Provide the (x, y) coordinate of the cell's center where the given text is located.  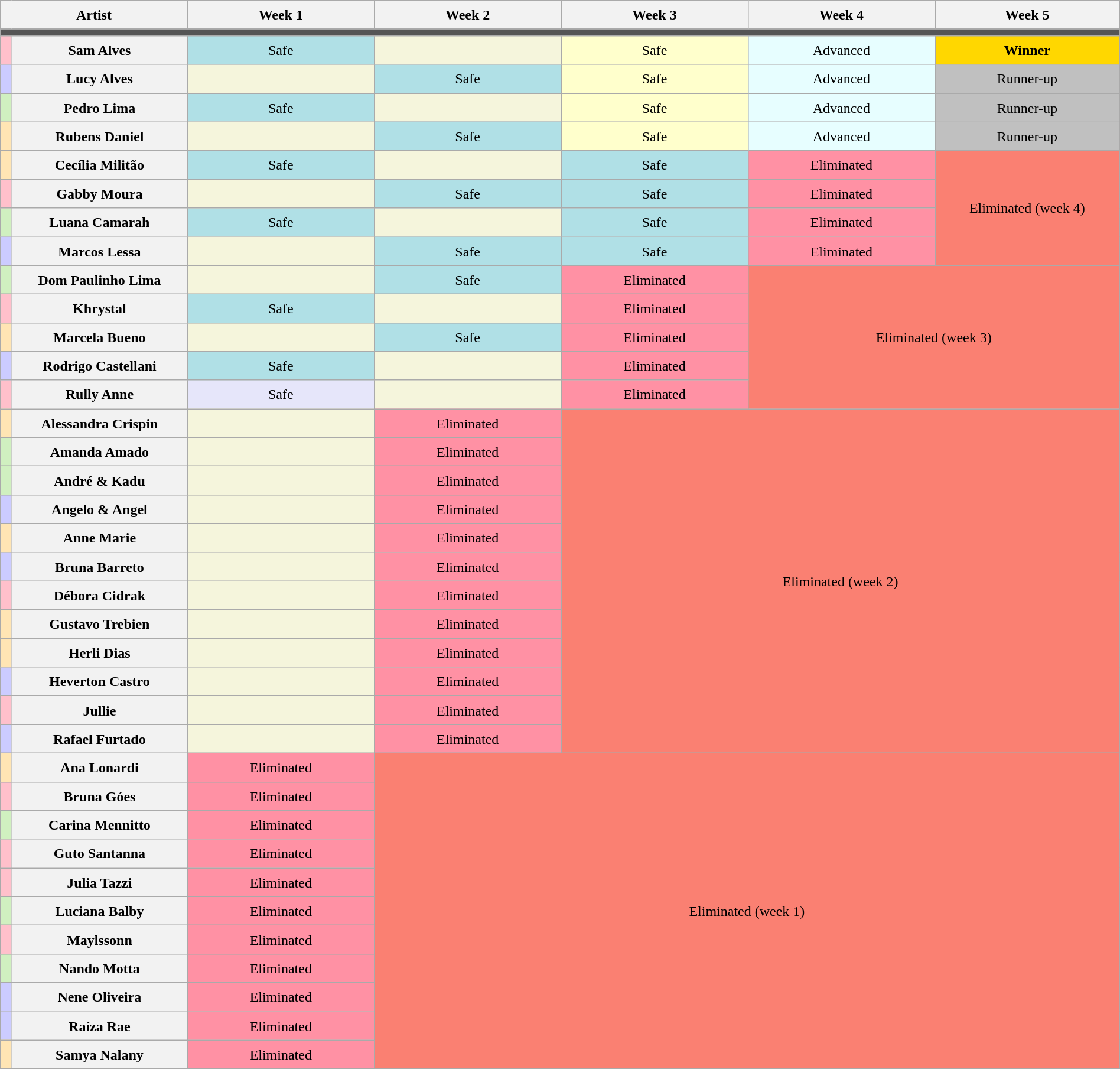
Pedro Lima (99, 108)
Week 3 (655, 15)
Lucy Alves (99, 79)
Raíza Rae (99, 1026)
Anne Marie (99, 538)
Eliminated (week 3) (933, 337)
Samya Nalany (99, 1054)
Maylssonn (99, 940)
Amanda Amado (99, 451)
Angelo & Angel (99, 509)
Week 1 (281, 15)
Rully Anne (99, 395)
Jullie (99, 710)
Bruna Góes (99, 797)
Carina Mennitto (99, 825)
Gustavo Trebien (99, 624)
Cecília Militão (99, 165)
Dom Paulinho Lima (99, 280)
Marcos Lessa (99, 251)
Khrystal (99, 308)
Bruna Barreto (99, 566)
Julia Tazzi (99, 883)
Rodrigo Castellani (99, 366)
Gabby Moura (99, 194)
Eliminated (week 2) (840, 581)
Sam Alves (99, 50)
Guto Santanna (99, 853)
Nando Motta (99, 968)
Ana Lonardi (99, 767)
Week 2 (467, 15)
Rubens Daniel (99, 136)
Heverton Castro (99, 682)
Week 5 (1028, 15)
Artist (94, 15)
Luana Camarah (99, 222)
Rafael Furtado (99, 739)
Winner (1028, 50)
Luciana Balby (99, 911)
Herli Dias (99, 652)
Eliminated (week 4) (1028, 208)
Eliminated (week 1) (747, 911)
André & Kadu (99, 481)
Débora Cidrak (99, 596)
Marcela Bueno (99, 337)
Week 4 (841, 15)
Nene Oliveira (99, 997)
Alessandra Crispin (99, 423)
